Capture the cell that displays the provided text and extract its [x, y] central coordinate. 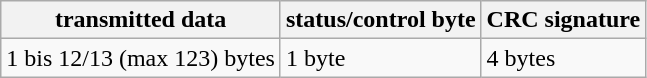
1 byte [380, 58]
CRC signature [564, 20]
transmitted data [141, 20]
1 bis 12/13 (max 123) bytes [141, 58]
status/control byte [380, 20]
4 bytes [564, 58]
